Pinpoint the cell where the given text exists, returning its [x, y] midpoint coordinate. 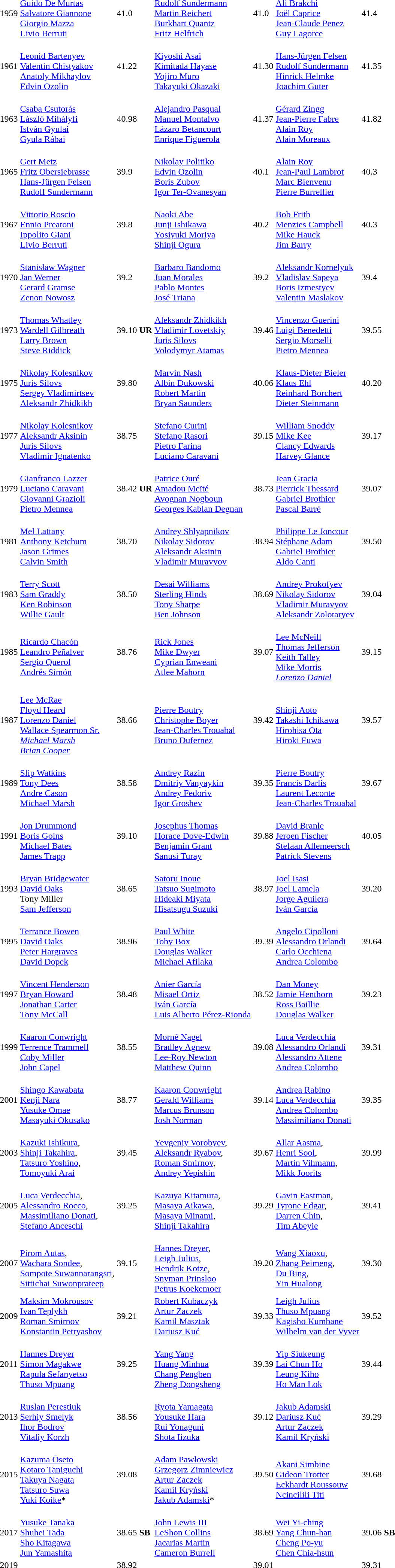
Klaus-Dieter BielerKlaus EhlReinhard BorchertDieter Steinmann [317, 383]
39.33 [263, 1316]
Andrey ProkofyevNikolay SidorovVladimir MuravyovAleksandr Zolotaryev [317, 594]
Philippe Le JoncourStéphane AdamGabriel BrothierAldo Canti [317, 541]
Pierre BoutryChristophe BoyerJean-Charles TrouabalBruno Dufernez [203, 720]
Kazuya Kitamura,Masaya Aikawa,Masaya Minami,Shinji Takahira [203, 1205]
Pierre BoutryFrancis DarlisLaurent LeconteJean-Charles Trouabal [317, 783]
41.30 [263, 66]
Maksim MokrousovIvan TeplykhRoman SmirnovKonstantin Petryashov [67, 1316]
Csaba CsutorásLászló MihályfiIstván GyulaiGyula Rábai [67, 119]
Kaaron ConwrightGerald WilliamsMarcus BrunsonJosh Norman [203, 1100]
Kaaron ConwrightTerrence TrammellCoby MillerJohn Capel [67, 1047]
38.77 [135, 1100]
Wang Xiaoxu,Zhang Peimeng,Du Bing,Yin Hualong [317, 1263]
Andrey ShlyapnikovNikolay SidorovAleksandr AksininVladimir Muravyov [203, 541]
Stefano CuriniStefano RasoriPietro FarinaLuciano Caravani [203, 436]
Ruslan PerestiukSerhiy SmelykIhor BodrovVitaliy Korzh [67, 1417]
Vittorio RoscioEnnio PreatoniIppolito GianiLivio Berruti [67, 224]
Shinji AotoTakashi IchikawaHirohisa OtaHiroki Fuwa [317, 720]
Joel IsasiJoel LamelaJorge AguileraIván García [317, 889]
Andrey RazinDmitriy VanyaykinAndrey FedorivIgor Groshev [203, 783]
Lee McNeillThomas JeffersonKeith TalleyMike MorrisLorenzo Daniel [317, 652]
38.73 [263, 488]
Jean GraciaPierrick ThessardGabriel BrothierPascal Barré [317, 488]
John Lewis IIILeShon CollinsJacarias MartinCameron Burrell [203, 1532]
Nikolay KolesnikovJuris SilovsSergey VladimirtsevAleksandr Zhidkikh [67, 383]
39.46 [263, 330]
39.29 [263, 1205]
38.55 [135, 1047]
Kiyoshi AsaiKimitada HayaseYojiro MuroTakayuki Okazaki [203, 66]
Kazuki Ishikura,Shinji Takahira,Tatsuro Yoshino,Tomoyuki Arai [67, 1153]
Naoki AbeJunji IshikawaYosiyuki MoriyaShinji Ogura [203, 224]
39.20 [263, 1263]
38.66 [135, 720]
Terry ScottSam GraddyKen RobinsonWillie Gault [67, 594]
Andrea RabinoLuca VerdecchiaAndrea ColomboMassimiliano Donati [317, 1100]
38.56 [135, 1417]
39.50 [263, 1474]
Vincenzo GueriniLuigi BenedettiSergio MorselliPietro Mennea [317, 330]
Gianfranco LazzerLuciano CaravaniGiovanni GrazioliPietro Mennea [67, 488]
40.98 [135, 119]
39.10 [135, 836]
Dan MoneyJamie HenthornRoss BaillieDouglas Walker [317, 994]
38.65 [135, 889]
Hannes Dreyer Simon MagakweRapula SefanyetsoThuso Mpuang [67, 1364]
Nikolay PolitikoEdvin OzolinBoris ZubovIgor Ter-Ovanesyan [203, 172]
Patrice OuréAmadou MeïtéAvognan NogbounGeorges Kablan Degnan [203, 488]
Allar Aasma,Henri Sool,Martin Vihmann,Mikk Joorits [317, 1153]
39.10 UR [135, 330]
Desai WilliamsSterling HindsTony SharpeBen Johnson [203, 594]
Yevgeniy Vorobyev,Aleksandr Ryabov,Roman Smirnov,Andrey Yepishin [203, 1153]
Hans-Jürgen FelsenRudolf SundermannHinrick HelmkeJoachim Guter [317, 66]
Alain RoyJean-Paul LambrotMarc BienvenuPierre Burrellier [317, 172]
Alejandro PasqualManuel MontalvoLázaro BetancourtEnrique Figuerola [203, 119]
Wei Yi-chingYang Chun-hanCheng Po-yuChen Chia-hsun [317, 1532]
38.65 SB [135, 1532]
41.37 [263, 119]
Hannes Dreyer,Leigh Julius,Hendrik Kotze,Snyman PrinslooPetrus Koekemoer [203, 1263]
39.42 [263, 720]
38.96 [135, 941]
Pirom Autas,Wachara Sondee,Sompote Suwannarangsri,Sittichai Suwonprateep [67, 1263]
Yusuke TanakaShuhei TadaSho KitagawaJun Yamashita [67, 1532]
Leonid BartenyevValentin ChistyakovAnatoly MikhaylovEdvin Ozolin [67, 66]
David BranleJeroen FischerStefaan AllemeerschPatrick Stevens [317, 836]
Slip WatkinsTony DeesAndre CasonMichael Marsh [67, 783]
40.06 [263, 383]
Shingo KawabataKenji NaraYusuke OmaeMasayuki Okusako [67, 1100]
38.70 [135, 541]
38.97 [263, 889]
Adam PawłowskiGrzegorz ZimniewiczArtur ZaczekKamil KryńskiJakub Adamski* [203, 1474]
Josephus ThomasHorace Dove-EdwinBenjamin GrantSanusi Turay [203, 836]
Aleksandr KornelyukVladislav SapeyaBoris IzmestyevValentin Maslakov [317, 277]
Paul WhiteToby BoxDouglas WalkerMichael Afilaka [203, 941]
Yip Siukeung Lai Chun HoLeung KihoHo Man Lok [317, 1364]
Lee McRaeFloyd HeardLorenzo DanielWallace Spearmon Sr.Michael MarshBrian Cooper [67, 720]
Akani SimbineGideon TrotterEckhardt RoussouwNcincilili Titi [317, 1474]
Luca Verdecchia,Alessandro Rocco,Massimiliano Donati,Stefano Anceschi [67, 1205]
Leigh JuliusThuso MpuangKagisho KumbaneWilhelm van der Vyver [317, 1316]
Gert MetzFritz ObersiebrasseHans-Jürgen FelsenRudolf Sundermann [67, 172]
Vincent HendersonBryan HowardJonathan CarterTony McCall [67, 994]
Satoru InoueTatsuo SugimotoHideaki MiyataHisatsugu Suzuki [203, 889]
Nikolay KolesnikovAleksandr AksininJuris SilovsVladimir Ignatenko [67, 436]
Gavin Eastman,Tyrone Edgar,Darren Chin,Tim Abeyie [317, 1205]
Aleksandr ZhidkikhVladimir LovetskiyJuris SilovsVolodymyr Atamas [203, 330]
38.75 [135, 436]
Terrance BowenDavid OaksPeter HargravesDavid Dopek [67, 941]
39.88 [263, 836]
Rick JonesMike DwyerCyprian EnweaniAtlee Mahorn [203, 652]
Barbaro BandomoJuan MoralesPablo MontesJosé Triana [203, 277]
40.2 [263, 224]
Gérard ZinggJean-Pierre FabreAlain RoyAlain Moreaux [317, 119]
Morné NagelBradley AgnewLee-Roy NewtonMatthew Quinn [203, 1047]
41.22 [135, 66]
Robert KubaczykArtur ZaczekKamil MasztakDariusz Kuć [203, 1316]
38.76 [135, 652]
Jon DrummondBoris GoinsMichael BatesJames Trapp [67, 836]
Mel LattanyAnthony KetchumJason GrimesCalvin Smith [67, 541]
Anier GarcíaMisael OrtizIván GarcíaLuis Alberto Pérez-Rionda [203, 994]
Marvin NashAlbin DukowskiRobert MartinBryan Saunders [203, 383]
39.67 [263, 1153]
Thomas WhatleyWardell GilbreathLarry BrownSteve Riddick [67, 330]
Ryota YamagataYousuke HaraRui YonaguniShōta Iizuka [203, 1417]
William SnoddyMike KeeClancy EdwardsHarvey Glance [317, 436]
38.42 UR [135, 488]
38.48 [135, 994]
39.35 [263, 783]
Jakub AdamskiDariusz KućArtur ZaczekKamil Kryński [317, 1417]
40.1 [263, 172]
39.45 [135, 1153]
Kazuma ŌsetoKotaro TaniguchiTakuya NagataTatsuro SuwaYuki Koike* [67, 1474]
38.52 [263, 994]
Ricardo ChacónLeandro PeñalverSergio QuerolAndrés Simón [67, 652]
Luca VerdecchiaAlessandro OrlandiAlessandro AtteneAndrea Colombo [317, 1047]
38.94 [263, 541]
39.9 [135, 172]
Angelo CipolloniAlessandro OrlandiCarlo OcchienaAndrea Colombo [317, 941]
39.8 [135, 224]
Stanisław WagnerJan WernerGerard GramseZenon Nowosz [67, 277]
39.21 [135, 1316]
Yang Yang Huang MinhuaChang PengbenZheng Dongsheng [203, 1364]
39.07 [263, 652]
39.80 [135, 383]
Bob FrithMenzies CampbellMike HauckJim Barry [317, 224]
39.12 [263, 1417]
38.50 [135, 594]
Bryan BridgewaterDavid OaksTony MillerSam Jefferson [67, 889]
39.14 [263, 1100]
38.58 [135, 783]
